Find where the given text appears and provide that cell's center as [X, Y] coordinate. 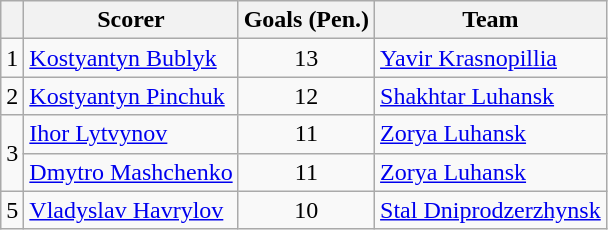
12 [306, 96]
Yavir Krasnopillia [491, 58]
Vladyslav Havrylov [131, 210]
Stal Dniprodzerzhynsk [491, 210]
5 [12, 210]
Scorer [131, 20]
10 [306, 210]
Dmytro Mashchenko [131, 172]
13 [306, 58]
Shakhtar Luhansk [491, 96]
Kostyantyn Bublyk [131, 58]
1 [12, 58]
Team [491, 20]
Goals (Pen.) [306, 20]
Kostyantyn Pinchuk [131, 96]
2 [12, 96]
Ihor Lytvynov [131, 134]
3 [12, 153]
